Find where the given text appears and provide that cell's center as [x, y] coordinate. 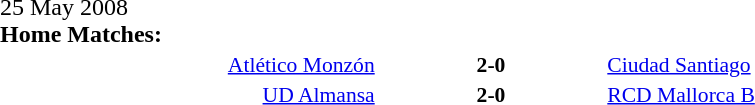
2-0 [492, 64]
